Scan for the cell matching the given text and deliver its (x, y) coordinate at center. 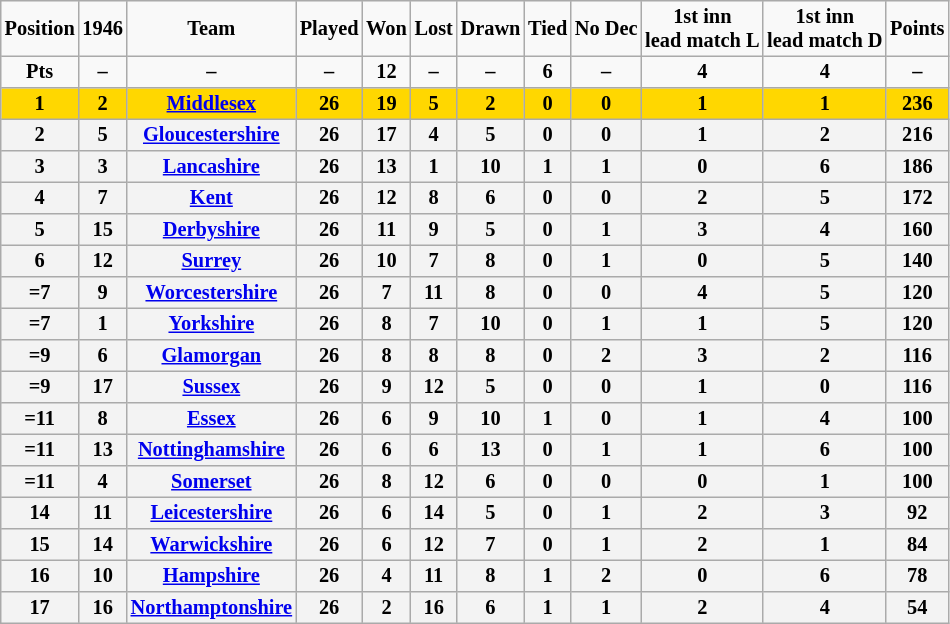
Kent (212, 198)
Lost (434, 29)
Points (917, 29)
Team (212, 29)
Somerset (212, 482)
Essex (212, 419)
Northamptonshire (212, 608)
Played (329, 29)
Glamorgan (212, 356)
172 (917, 198)
140 (917, 261)
Warwickshire (212, 545)
84 (917, 545)
186 (917, 167)
216 (917, 135)
92 (917, 513)
54 (917, 608)
Drawn (491, 29)
236 (917, 104)
160 (917, 230)
Nottinghamshire (212, 450)
1st innlead match L (702, 29)
78 (917, 576)
Position (40, 29)
Derbyshire (212, 230)
Tied (548, 29)
Lancashire (212, 167)
Pts (40, 72)
1946 (102, 29)
Sussex (212, 387)
Won (386, 29)
Gloucestershire (212, 135)
Middlesex (212, 104)
Worcestershire (212, 293)
19 (386, 104)
Leicestershire (212, 513)
1st innlead match D (824, 29)
Hampshire (212, 576)
Surrey (212, 261)
No Dec (606, 29)
Yorkshire (212, 324)
